Pinpoint the cell where the given text exists, returning its [X, Y] midpoint coordinate. 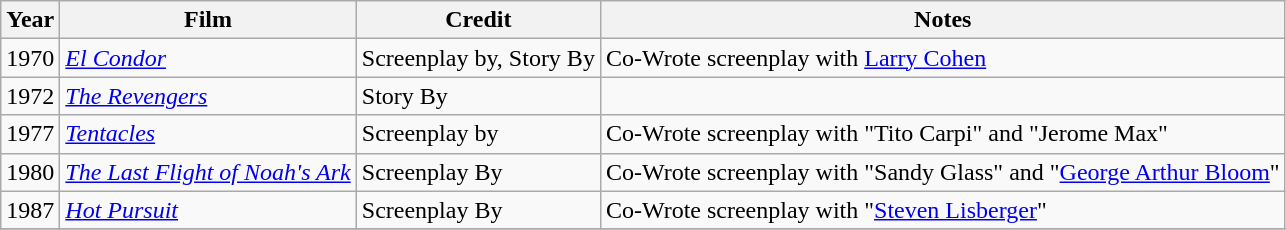
Notes [942, 20]
The Last Flight of Noah's Ark [208, 172]
The Revengers [208, 96]
1977 [30, 134]
1970 [30, 58]
1972 [30, 96]
Screenplay by [478, 134]
Year [30, 20]
Co-Wrote screenplay with "Steven Lisberger" [942, 210]
Co-Wrote screenplay with "Sandy Glass" and "George Arthur Bloom" [942, 172]
Co-Wrote screenplay with Larry Cohen [942, 58]
Hot Pursuit [208, 210]
Screenplay by, Story By [478, 58]
El Condor [208, 58]
Story By [478, 96]
1980 [30, 172]
1987 [30, 210]
Credit [478, 20]
Film [208, 20]
Co-Wrote screenplay with "Tito Carpi" and "Jerome Max" [942, 134]
Tentacles [208, 134]
